Output the [X, Y] coordinate of the center of the cell containing the given text.  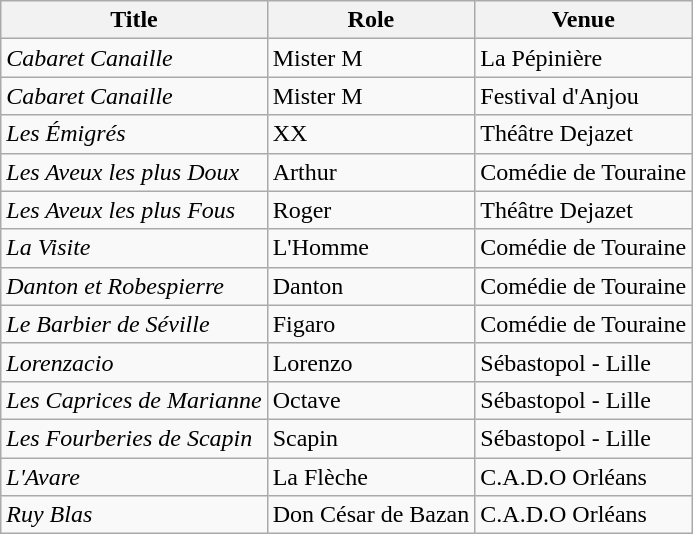
Figaro [371, 324]
Les Caprices de Marianne [134, 400]
Les Émigrés [134, 134]
Roger [371, 210]
Danton et Robespierre [134, 286]
L'Homme [371, 248]
La Visite [134, 248]
Venue [584, 20]
Octave [371, 400]
Les Aveux les plus Fous [134, 210]
Ruy Blas [134, 515]
Lorenzacio [134, 362]
La Flèche [371, 477]
Les Aveux les plus Doux [134, 172]
Le Barbier de Séville [134, 324]
XX [371, 134]
Les Fourberies de Scapin [134, 438]
Lorenzo [371, 362]
La Pépinière [584, 58]
Don César de Bazan [371, 515]
Role [371, 20]
L'Avare [134, 477]
Scapin [371, 438]
Arthur [371, 172]
Festival d'Anjou [584, 96]
Danton [371, 286]
Title [134, 20]
